Scan for the cell matching the given text and deliver its [X, Y] coordinate at center. 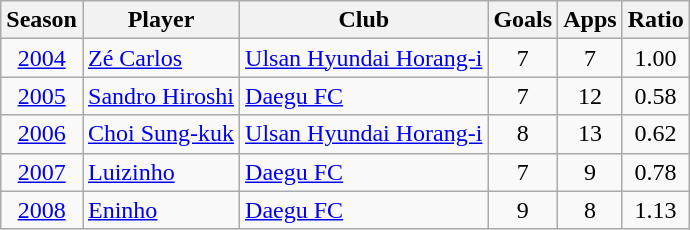
0.78 [656, 172]
2008 [42, 210]
2006 [42, 134]
2004 [42, 58]
12 [590, 96]
2005 [42, 96]
0.58 [656, 96]
1.00 [656, 58]
Club [364, 20]
13 [590, 134]
Eninho [160, 210]
Sandro Hiroshi [160, 96]
1.13 [656, 210]
Goals [523, 20]
Season [42, 20]
Luizinho [160, 172]
Zé Carlos [160, 58]
Choi Sung-kuk [160, 134]
Apps [590, 20]
Player [160, 20]
0.62 [656, 134]
Ratio [656, 20]
2007 [42, 172]
